Search for the cell housing the specified text and yield its [X, Y] center coordinate. 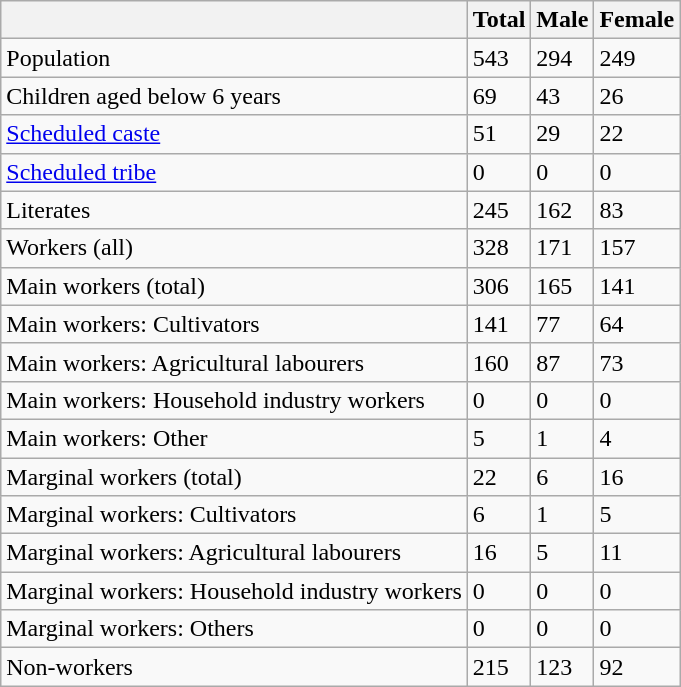
64 [637, 324]
Literates [234, 210]
294 [562, 58]
92 [637, 667]
77 [562, 324]
Main workers: Household industry workers [234, 400]
157 [637, 248]
123 [562, 667]
249 [637, 58]
306 [499, 286]
29 [562, 134]
Marginal workers: Others [234, 629]
160 [499, 362]
Marginal workers (total) [234, 477]
Marginal workers: Household industry workers [234, 591]
26 [637, 96]
Workers (all) [234, 248]
Main workers: Other [234, 438]
Population [234, 58]
Main workers: Cultivators [234, 324]
Total [499, 20]
Main workers: Agricultural labourers [234, 362]
4 [637, 438]
Non-workers [234, 667]
Children aged below 6 years [234, 96]
165 [562, 286]
Scheduled tribe [234, 172]
Scheduled caste [234, 134]
Marginal workers: Agricultural labourers [234, 553]
328 [499, 248]
Male [562, 20]
87 [562, 362]
215 [499, 667]
171 [562, 248]
Marginal workers: Cultivators [234, 515]
43 [562, 96]
Main workers (total) [234, 286]
162 [562, 210]
73 [637, 362]
245 [499, 210]
Female [637, 20]
11 [637, 553]
83 [637, 210]
51 [499, 134]
69 [499, 96]
543 [499, 58]
